Return (x, y) of the center of cell containing provided text 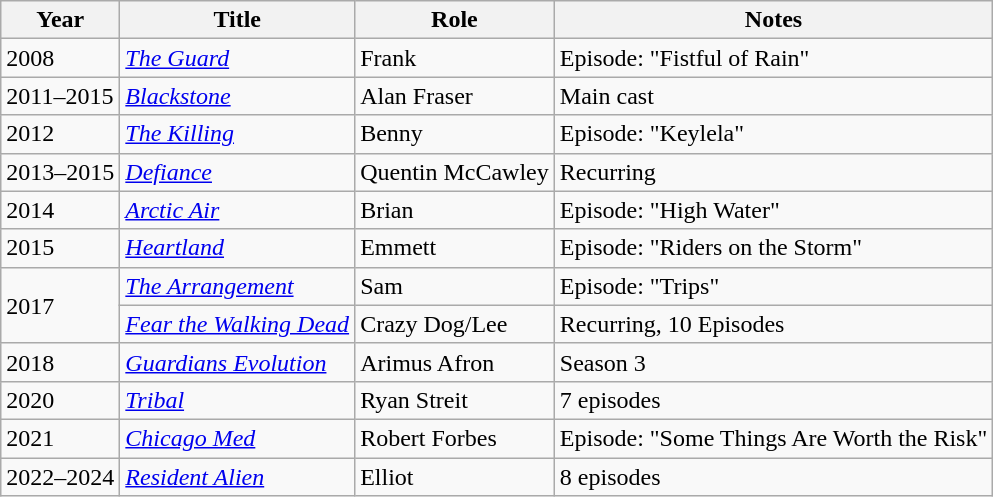
2014 (60, 210)
Episode: "Fistful of Rain" (773, 58)
2021 (60, 438)
Emmett (455, 248)
Recurring (773, 172)
Heartland (238, 248)
Tribal (238, 400)
Guardians Evolution (238, 362)
2015 (60, 248)
2020 (60, 400)
Resident Alien (238, 477)
The Guard (238, 58)
Frank (455, 58)
Arctic Air (238, 210)
Title (238, 20)
Year (60, 20)
Episode: "Riders on the Storm" (773, 248)
Crazy Dog/Lee (455, 324)
Ryan Streit (455, 400)
Notes (773, 20)
Brian (455, 210)
Robert Forbes (455, 438)
2018 (60, 362)
Main cast (773, 96)
2017 (60, 305)
Episode: "Trips" (773, 286)
Benny (455, 134)
Fear the Walking Dead (238, 324)
Chicago Med (238, 438)
Elliot (455, 477)
Episode: "Keylela" (773, 134)
2008 (60, 58)
Recurring, 10 Episodes (773, 324)
Blackstone (238, 96)
Defiance (238, 172)
Episode: "High Water" (773, 210)
Arimus Afron (455, 362)
7 episodes (773, 400)
8 episodes (773, 477)
Quentin McCawley (455, 172)
Sam (455, 286)
2012 (60, 134)
2011–2015 (60, 96)
2013–2015 (60, 172)
Role (455, 20)
Episode: "Some Things Are Worth the Risk" (773, 438)
2022–2024 (60, 477)
Season 3 (773, 362)
The Arrangement (238, 286)
The Killing (238, 134)
Alan Fraser (455, 96)
